Extract the [x, y] coordinate from the center of the cell holding the provided text.  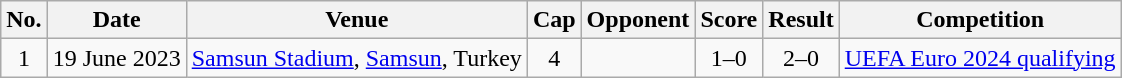
Score [729, 20]
4 [554, 58]
Cap [554, 20]
Competition [980, 20]
1 [24, 58]
1–0 [729, 58]
No. [24, 20]
19 June 2023 [116, 58]
Samsun Stadium, Samsun, Turkey [356, 58]
Venue [356, 20]
UEFA Euro 2024 qualifying [980, 58]
Date [116, 20]
Opponent [638, 20]
Result [801, 20]
2–0 [801, 58]
